Identify which cell holds the provided text, then report its (x, y) central coordinate. 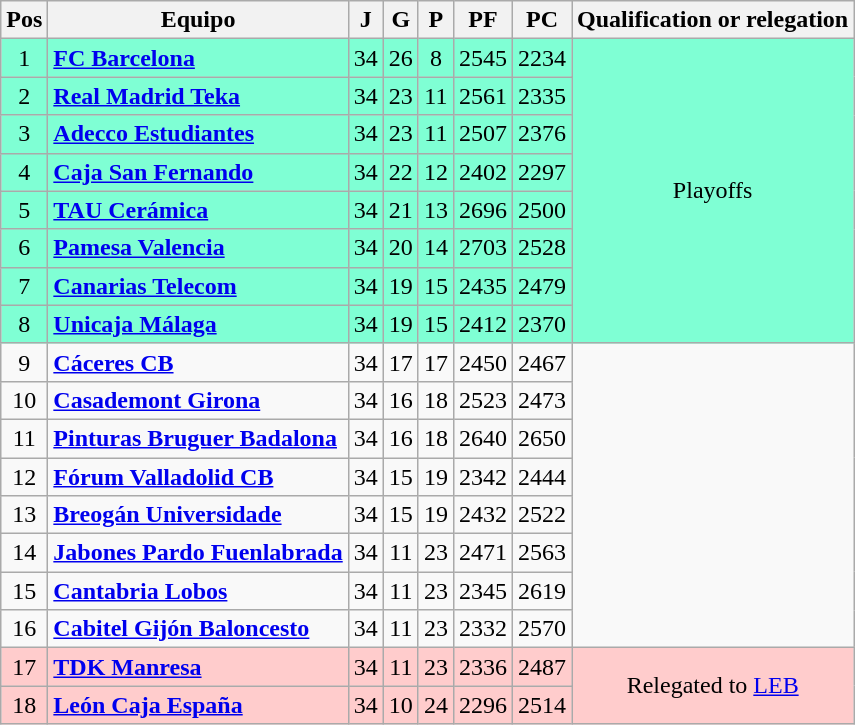
6 (24, 248)
TDK Manresa (198, 667)
2336 (482, 667)
Adecco Estudiantes (198, 134)
2370 (542, 324)
2412 (482, 324)
22 (400, 172)
2619 (542, 591)
FC Barcelona (198, 58)
Cáceres CB (198, 362)
2435 (482, 286)
2650 (542, 438)
P (436, 20)
PC (542, 20)
2487 (542, 667)
20 (400, 248)
2523 (482, 400)
2479 (542, 286)
Casademont Girona (198, 400)
León Caja España (198, 705)
2376 (542, 134)
9 (24, 362)
2335 (542, 96)
2507 (482, 134)
2450 (482, 362)
2402 (482, 172)
Pamesa Valencia (198, 248)
26 (400, 58)
Caja San Fernando (198, 172)
2297 (542, 172)
Jabones Pardo Fuenlabrada (198, 553)
2432 (482, 515)
Pinturas Bruguer Badalona (198, 438)
Breogán Universidade (198, 515)
4 (24, 172)
PF (482, 20)
2545 (482, 58)
2561 (482, 96)
Relegated to LEB (713, 686)
2332 (482, 629)
2703 (482, 248)
2234 (542, 58)
3 (24, 134)
2528 (542, 248)
7 (24, 286)
2522 (542, 515)
2563 (542, 553)
2640 (482, 438)
2345 (482, 591)
G (400, 20)
2473 (542, 400)
2467 (542, 362)
2570 (542, 629)
Cabitel Gijón Baloncesto (198, 629)
J (366, 20)
1 (24, 58)
TAU Cerámica (198, 210)
Cantabria Lobos (198, 591)
2514 (542, 705)
Real Madrid Teka (198, 96)
Unicaja Málaga (198, 324)
Pos (24, 20)
5 (24, 210)
Playoffs (713, 191)
2 (24, 96)
24 (436, 705)
2471 (482, 553)
2696 (482, 210)
Qualification or relegation (713, 20)
2500 (542, 210)
Canarias Telecom (198, 286)
21 (400, 210)
2444 (542, 477)
Equipo (198, 20)
2342 (482, 477)
2296 (482, 705)
Fórum Valladolid CB (198, 477)
